Determine the (X, Y) coordinate at the center of the cell enclosing the given text.  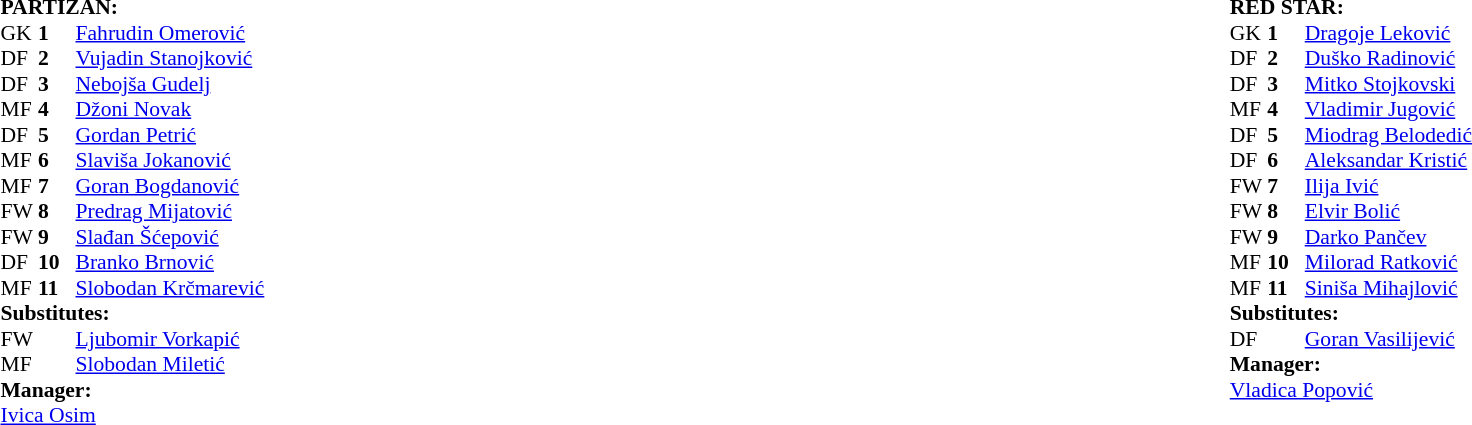
Slaviša Jokanović (226, 161)
Branko Brnović (226, 263)
Substitutes: (188, 313)
Džoni Novak (226, 109)
Manager: (188, 390)
Nebojša Gudelj (226, 84)
Predrag Mijatović (226, 211)
Gordan Petrić (226, 135)
Slobodan Krčmarević (226, 288)
Slobodan Miletić (226, 365)
Slađan Šćepović (226, 237)
Ljubomir Vorkapić (226, 339)
Vujadin Stanojković (226, 59)
Goran Bogdanović (226, 186)
Fahrudin Omerović (226, 33)
